Provide the [X, Y] coordinate of the cell's center where the given text is located.  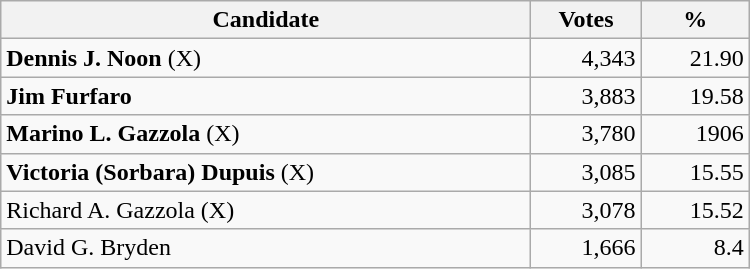
3,085 [586, 172]
1906 [695, 134]
3,078 [586, 210]
Votes [586, 20]
Dennis J. Noon (X) [266, 58]
Jim Furfaro [266, 96]
3,780 [586, 134]
Victoria (Sorbara) Dupuis (X) [266, 172]
% [695, 20]
15.52 [695, 210]
4,343 [586, 58]
8.4 [695, 248]
21.90 [695, 58]
15.55 [695, 172]
David G. Bryden [266, 248]
Marino L. Gazzola (X) [266, 134]
1,666 [586, 248]
3,883 [586, 96]
Richard A. Gazzola (X) [266, 210]
19.58 [695, 96]
Candidate [266, 20]
